Return the [x, y] coordinate for the center point of the cell that contains the specified text.  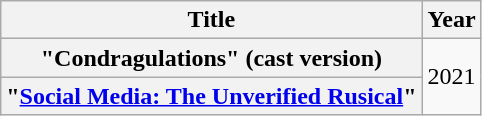
2021 [452, 77]
"Social Media: The Unverified Rusical" [212, 96]
Title [212, 20]
"Condragulations" (cast version) [212, 58]
Year [452, 20]
